Determine the (x, y) coordinate at the center of the cell enclosing the given text.  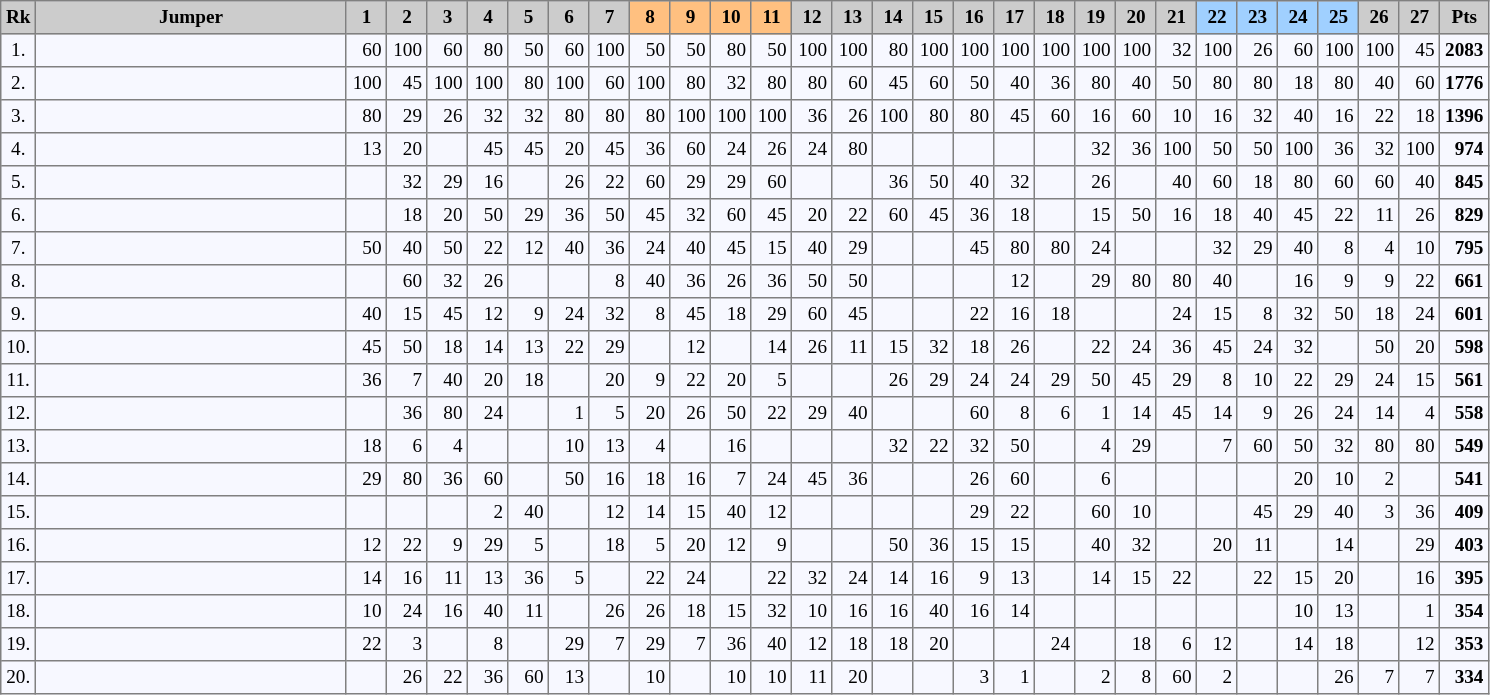
12. (18, 414)
403 (1464, 546)
561 (1464, 380)
558 (1464, 414)
19. (18, 644)
1776 (1464, 84)
7. (18, 248)
829 (1464, 216)
15. (18, 512)
11. (18, 380)
974 (1464, 150)
16. (18, 546)
354 (1464, 612)
1. (18, 50)
5. (18, 182)
21 (1176, 18)
2083 (1464, 50)
25 (1338, 18)
353 (1464, 644)
1396 (1464, 116)
2. (18, 84)
549 (1464, 446)
Rk (18, 18)
19 (1095, 18)
14. (18, 480)
27 (1419, 18)
Pts (1464, 18)
9. (18, 314)
23 (1257, 18)
395 (1464, 578)
20. (18, 678)
334 (1464, 678)
17. (18, 578)
13. (18, 446)
541 (1464, 480)
3. (18, 116)
6. (18, 216)
795 (1464, 248)
10. (18, 348)
18. (18, 612)
17 (1014, 18)
409 (1464, 512)
845 (1464, 182)
4. (18, 150)
661 (1464, 282)
8. (18, 282)
598 (1464, 348)
601 (1464, 314)
Jumper (191, 18)
